Find where the given text appears and provide that cell's center as (X, Y) coordinate. 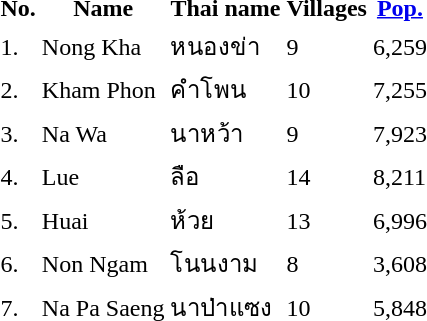
โนนงาม (226, 264)
Huai (103, 220)
Na Wa (103, 133)
หนองข่า (226, 46)
Lue (103, 176)
นาหว้า (226, 133)
คำโพน (226, 90)
10 (326, 90)
Non Ngam (103, 264)
ลือ (226, 176)
13 (326, 220)
14 (326, 176)
ห้วย (226, 220)
Nong Kha (103, 46)
8 (326, 264)
Kham Phon (103, 90)
